Output the [X, Y] coordinate of the center of the cell containing the given text.  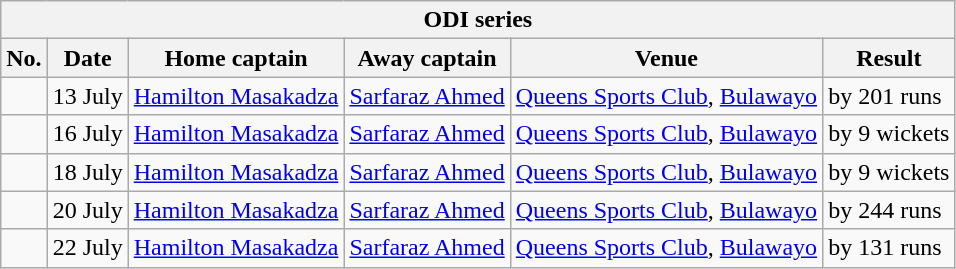
Result [889, 58]
ODI series [478, 20]
Away captain [427, 58]
13 July [88, 96]
Venue [666, 58]
18 July [88, 172]
No. [24, 58]
Home captain [236, 58]
Date [88, 58]
16 July [88, 134]
by 244 runs [889, 210]
by 201 runs [889, 96]
22 July [88, 248]
by 131 runs [889, 248]
20 July [88, 210]
